Output the [X, Y] coordinate of the center of the cell containing the given text.  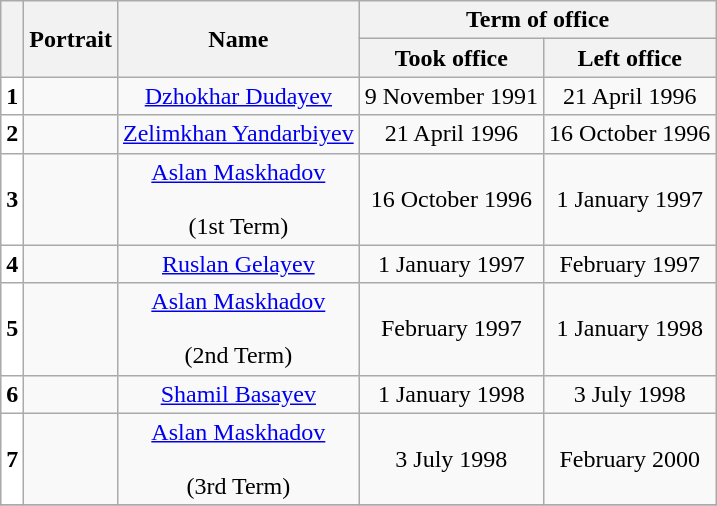
5 [12, 329]
7 [12, 459]
Name [238, 39]
3 [12, 199]
Dzhokhar Dudayev [238, 96]
Aslan Maskhadov(2nd Term) [238, 329]
Left office [630, 58]
1 [12, 96]
6 [12, 394]
9 November 1991 [451, 96]
Shamil Basayev [238, 394]
4 [12, 264]
Aslan Maskhadov(1st Term) [238, 199]
Term of office [538, 20]
Zelimkhan Yandarbiyev [238, 134]
February 2000 [630, 459]
Took office [451, 58]
Aslan Maskhadov(3rd Term) [238, 459]
Portrait [71, 39]
2 [12, 134]
Ruslan Gelayev [238, 264]
